Determine the (X, Y) coordinate at the center of the cell enclosing the given text.  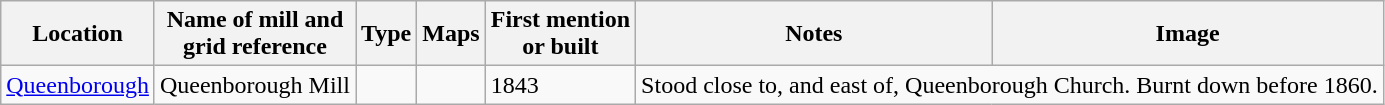
1843 (560, 85)
Type (386, 34)
Notes (814, 34)
Maps (451, 34)
Name of mill andgrid reference (254, 34)
First mentionor built (560, 34)
Queenborough Mill (254, 85)
Location (78, 34)
Queenborough (78, 85)
Stood close to, and east of, Queenborough Church. Burnt down before 1860. (1010, 85)
Image (1188, 34)
